Scan for the cell matching the given text and deliver its [X, Y] coordinate at center. 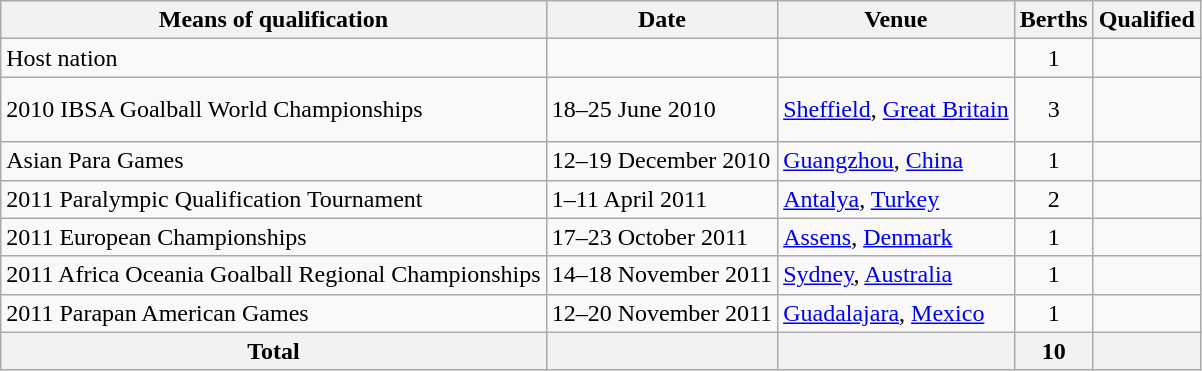
Sydney, Australia [896, 275]
2011 Paralympic Qualification Tournament [274, 199]
2011 Africa Oceania Goalball Regional Championships [274, 275]
Means of qualification [274, 20]
2011 European Championships [274, 237]
Qualified [1146, 20]
Total [274, 351]
3 [1054, 110]
1–11 April 2011 [662, 199]
Asian Para Games [274, 161]
17–23 October 2011 [662, 237]
2011 Parapan American Games [274, 313]
Antalya, Turkey [896, 199]
10 [1054, 351]
Guadalajara, Mexico [896, 313]
Guangzhou, China [896, 161]
2010 IBSA Goalball World Championships [274, 110]
Venue [896, 20]
Assens, Denmark [896, 237]
18–25 June 2010 [662, 110]
12–20 November 2011 [662, 313]
2 [1054, 199]
Host nation [274, 58]
14–18 November 2011 [662, 275]
Berths [1054, 20]
Date [662, 20]
Sheffield, Great Britain [896, 110]
12–19 December 2010 [662, 161]
